Pinpoint the cell where the given text exists, returning its (X, Y) midpoint coordinate. 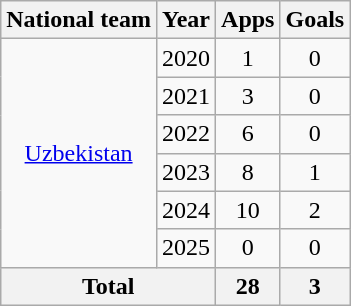
Apps (248, 20)
10 (248, 210)
Goals (315, 20)
6 (248, 134)
Uzbekistan (79, 153)
2 (315, 210)
28 (248, 286)
2020 (186, 58)
Total (108, 286)
2023 (186, 172)
Year (186, 20)
2025 (186, 248)
8 (248, 172)
2024 (186, 210)
2022 (186, 134)
2021 (186, 96)
National team (79, 20)
